Identify which cell holds the provided text, then report its [x, y] central coordinate. 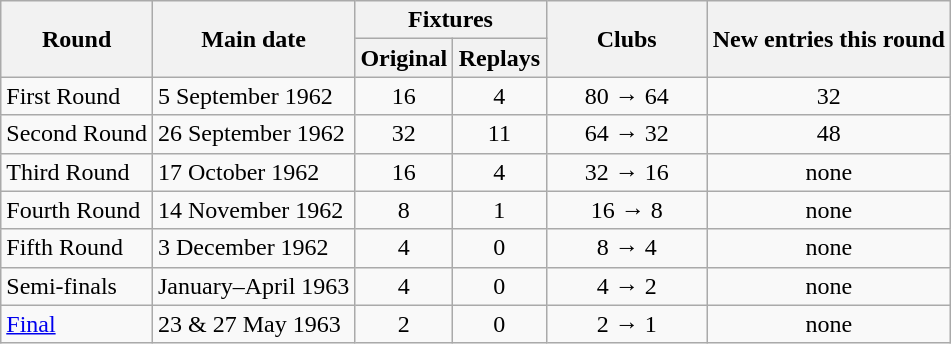
80 → 64 [626, 96]
Fourth Round [77, 210]
2 → 1 [626, 324]
64 → 32 [626, 134]
First Round [77, 96]
23 & 27 May 1963 [253, 324]
Final [77, 324]
5 September 1962 [253, 96]
16 → 8 [626, 210]
8 [404, 210]
Main date [253, 39]
Fifth Round [77, 248]
January–April 1963 [253, 286]
17 October 1962 [253, 172]
New entries this round [828, 39]
Second Round [77, 134]
2 [404, 324]
Semi-finals [77, 286]
1 [500, 210]
11 [500, 134]
Clubs [626, 39]
Fixtures [450, 20]
32 → 16 [626, 172]
3 December 1962 [253, 248]
Third Round [77, 172]
Round [77, 39]
Original [404, 58]
8 → 4 [626, 248]
4 → 2 [626, 286]
14 November 1962 [253, 210]
Replays [500, 58]
26 September 1962 [253, 134]
48 [828, 134]
